Return the [x, y] coordinate for the center point of the cell that contains the specified text.  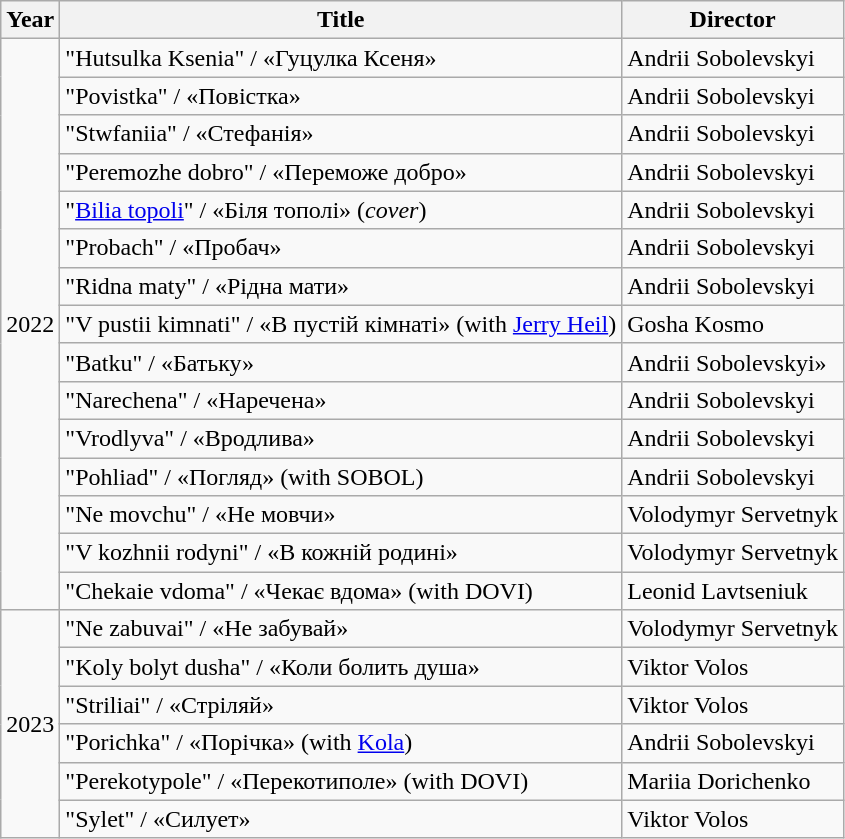
Mariia Dorichenko [733, 781]
Year [30, 20]
"V kozhnii rodyni" / «В кожній родині» [341, 553]
"Ridna maty" / «Рідна мати» [341, 286]
"Bilia topoli" / «Біля тополі» (cover) [341, 210]
"Striliai" / «Стріляй» [341, 705]
Gosha Kosmo [733, 324]
Leonid Lavtseniuk [733, 591]
"Stwfaniia" / «Стефанія» [341, 134]
"Ne zabuvai" / «Не забувай» [341, 629]
"Vrodlyva" / «Вродлива» [341, 438]
"Peremozhe dobro" / «Переможе добро» [341, 172]
"Chekaie vdoma" / «Чекає вдома» (with DOVI) [341, 591]
"Ne movchu" / «Не мовчи» [341, 515]
"Batku" / «Батьку» [341, 362]
"Narechena" / «Наречена» [341, 400]
"Perekotypole" / «Перекотиполе» (with DOVI) [341, 781]
2023 [30, 724]
"Sylet" / «Силует» [341, 819]
Director [733, 20]
"V pustii kimnati" / «В пустій кімнаті» (with Jerry Heil) [341, 324]
"Probach" / «Пробач» [341, 248]
Title [341, 20]
"Povistka" / «Повістка» [341, 96]
"Koly bolyt dusha" / «Коли болить душа» [341, 667]
Andrii Sobolevskyi» [733, 362]
"Porichka" / «Порічка» (with Kola) [341, 743]
"Hutsulka Ksenia" / «Гуцулка Ксеня» [341, 58]
"Pohliad" / «Погляд» (with SOBOL) [341, 477]
2022 [30, 324]
